From the cell containing the given text, extract its center point as [x, y] coordinate. 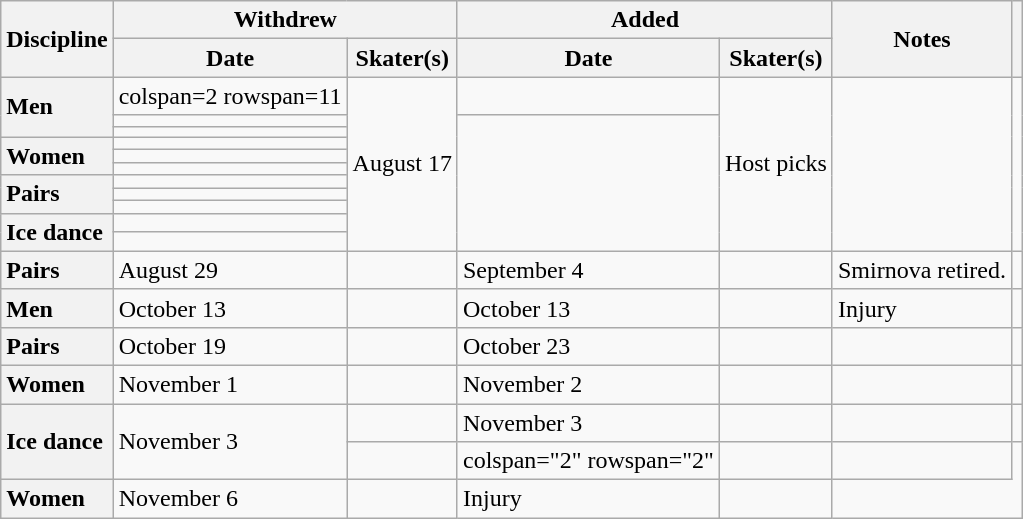
September 4 [588, 270]
Notes [922, 39]
November 6 [230, 499]
October 19 [230, 346]
Discipline [57, 39]
August 29 [230, 270]
November 2 [588, 384]
October 23 [588, 346]
November 1 [230, 384]
Added [644, 20]
August 17 [402, 164]
colspan="2" rowspan="2" [588, 461]
Host picks [776, 164]
Withdrew [285, 20]
Smirnova retired. [922, 270]
colspan=2 rowspan=11 [230, 96]
